Pinpoint the cell where the given text exists, returning its [X, Y] midpoint coordinate. 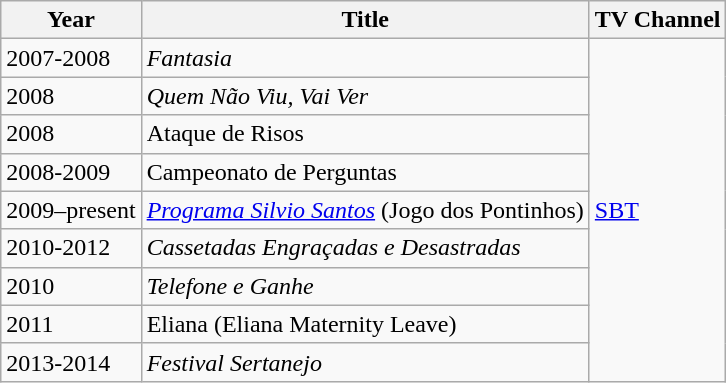
Title [365, 20]
2011 [71, 324]
Festival Sertanejo [365, 362]
Eliana (Eliana Maternity Leave) [365, 324]
Quem Não Viu, Vai Ver [365, 96]
Year [71, 20]
2013-2014 [71, 362]
2008-2009 [71, 172]
2010 [71, 286]
SBT [658, 210]
Cassetadas Engraçadas e Desastradas [365, 248]
2009–present [71, 210]
Ataque de Risos [365, 134]
TV Channel [658, 20]
Fantasia [365, 58]
2010-2012 [71, 248]
2007-2008 [71, 58]
Campeonato de Perguntas [365, 172]
Telefone e Ganhe [365, 286]
Programa Silvio Santos (Jogo dos Pontinhos) [365, 210]
